Locate the cell with the specified text and output its (X, Y) center coordinate. 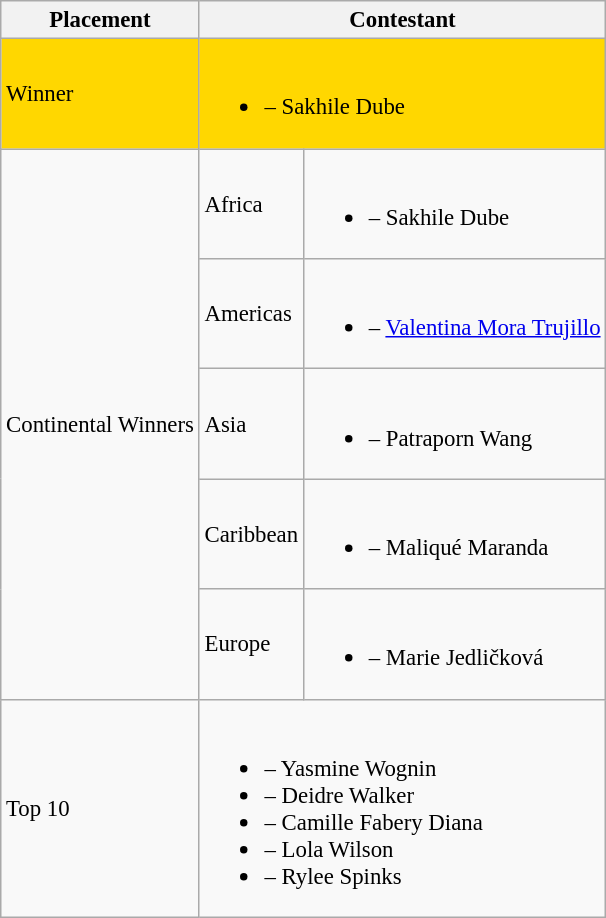
Africa (251, 204)
Europe (251, 644)
Top 10 (100, 808)
Americas (251, 314)
Placement (100, 20)
– Maliqué Maranda (454, 534)
Contestant (402, 20)
– Valentina Mora Trujillo (454, 314)
– Marie Jedličková (454, 644)
– Patraporn Wang (454, 424)
Winner (100, 94)
– Yasmine Wognin – Deidre Walker – Camille Fabery Diana – Lola Wilson – Rylee Spinks (402, 808)
Asia (251, 424)
Continental Winners (100, 424)
Caribbean (251, 534)
